Locate the cell with the specified text and output its [X, Y] center coordinate. 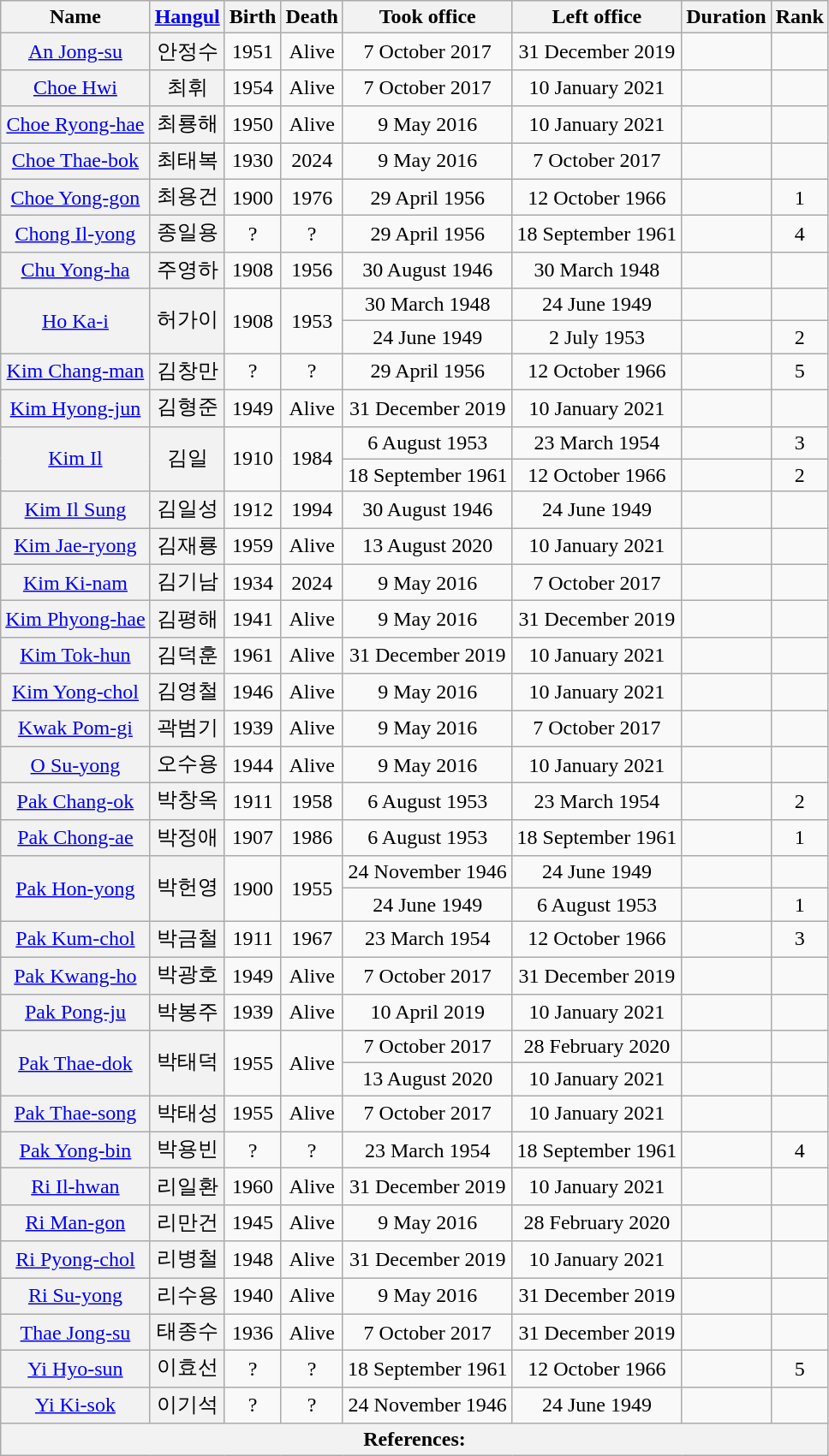
Rank [800, 17]
김평해 [187, 620]
태종수 [187, 1332]
Pak Chang-ok [75, 801]
Pak Kwang-ho [75, 976]
Kim Phyong-hae [75, 620]
안정수 [187, 51]
박금철 [187, 940]
박봉주 [187, 1012]
1944 [253, 765]
김영철 [187, 692]
Left office [597, 17]
1912 [253, 510]
김기남 [187, 582]
오수용 [187, 765]
1946 [253, 692]
1959 [253, 546]
최태복 [187, 161]
1986 [312, 837]
Kim Hyong-jun [75, 407]
Pak Yong-bin [75, 1150]
O Su-yong [75, 765]
박창옥 [187, 801]
Pak Thae-song [75, 1114]
Chu Yong-ha [75, 270]
Duration [726, 17]
Kim Ki-nam [75, 582]
Ri Pyong-chol [75, 1260]
박헌영 [187, 888]
1950 [253, 125]
1930 [253, 161]
박광호 [187, 976]
최용건 [187, 197]
곽범기 [187, 729]
김일성 [187, 510]
Hangul [187, 17]
1967 [312, 940]
1951 [253, 51]
1948 [253, 1260]
Death [312, 17]
리일환 [187, 1186]
Ho Ka-i [75, 321]
Kim Il Sung [75, 510]
Pak Kum-chol [75, 940]
Pak Pong-ju [75, 1012]
박정애 [187, 837]
Yi Ki-sok [75, 1405]
김창만 [187, 371]
리수용 [187, 1296]
Took office [427, 17]
이기석 [187, 1405]
Kim Il [75, 459]
Kim Tok-hun [75, 656]
김일 [187, 459]
Birth [253, 17]
An Jong-su [75, 51]
Ri Man-gon [75, 1222]
Kim Chang-man [75, 371]
1994 [312, 510]
1984 [312, 459]
Pak Chong-ae [75, 837]
References: [414, 1440]
리병철 [187, 1260]
Kim Yong-chol [75, 692]
주영하 [187, 270]
Name [75, 17]
허가이 [187, 321]
Choe Ryong-hae [75, 125]
1941 [253, 620]
Choe Yong-gon [75, 197]
박태덕 [187, 1063]
Chong Il-yong [75, 235]
Choe Thae-bok [75, 161]
Yi Hyo-sun [75, 1370]
Kim Jae-ryong [75, 546]
김재룡 [187, 546]
1961 [253, 656]
1960 [253, 1186]
Ri Il-hwan [75, 1186]
1907 [253, 837]
Pak Hon-yong [75, 888]
박용빈 [187, 1150]
최룡해 [187, 125]
Thae Jong-su [75, 1332]
1958 [312, 801]
Choe Hwi [75, 87]
Ri Su-yong [75, 1296]
1945 [253, 1222]
이효선 [187, 1370]
1936 [253, 1332]
1940 [253, 1296]
10 April 2019 [427, 1012]
박태성 [187, 1114]
1956 [312, 270]
종일용 [187, 235]
김형준 [187, 407]
1976 [312, 197]
김덕훈 [187, 656]
2 July 1953 [597, 337]
리만건 [187, 1222]
1954 [253, 87]
1910 [253, 459]
최휘 [187, 87]
1934 [253, 582]
1953 [312, 321]
Kwak Pom-gi [75, 729]
Pak Thae-dok [75, 1063]
